For the text-containing cell, return its midpoint in [X, Y] coordinate format. 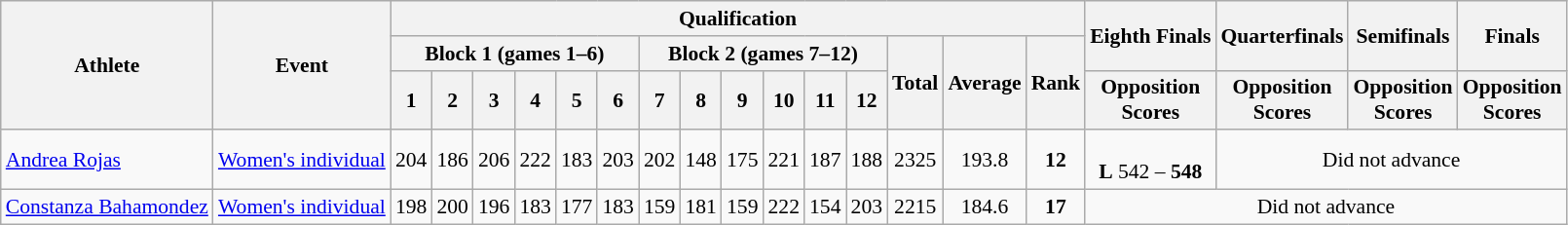
Block 2 (games 7–12) [764, 54]
Semifinals [1402, 35]
Rank [1056, 84]
1 [411, 99]
198 [411, 207]
Total [915, 84]
Quarterfinals [1282, 35]
Event [302, 65]
5 [577, 99]
2215 [915, 207]
154 [826, 207]
148 [701, 160]
4 [536, 99]
186 [452, 160]
11 [826, 99]
Qualification [738, 19]
10 [783, 99]
Average [984, 84]
206 [495, 160]
Eighth Finals [1150, 35]
181 [701, 207]
3 [495, 99]
187 [826, 160]
7 [660, 99]
221 [783, 160]
193.8 [984, 160]
200 [452, 207]
8 [701, 99]
Andrea Rojas [107, 160]
202 [660, 160]
2 [452, 99]
L 542 – 548 [1150, 160]
6 [617, 99]
175 [742, 160]
2325 [915, 160]
184.6 [984, 207]
204 [411, 160]
196 [495, 207]
9 [742, 99]
Constanza Bahamondez [107, 207]
Block 1 (games 1–6) [514, 54]
Finals [1512, 35]
17 [1056, 207]
177 [577, 207]
188 [867, 160]
Athlete [107, 65]
